Provide the [X, Y] coordinate of the cell's center where the given text is located.  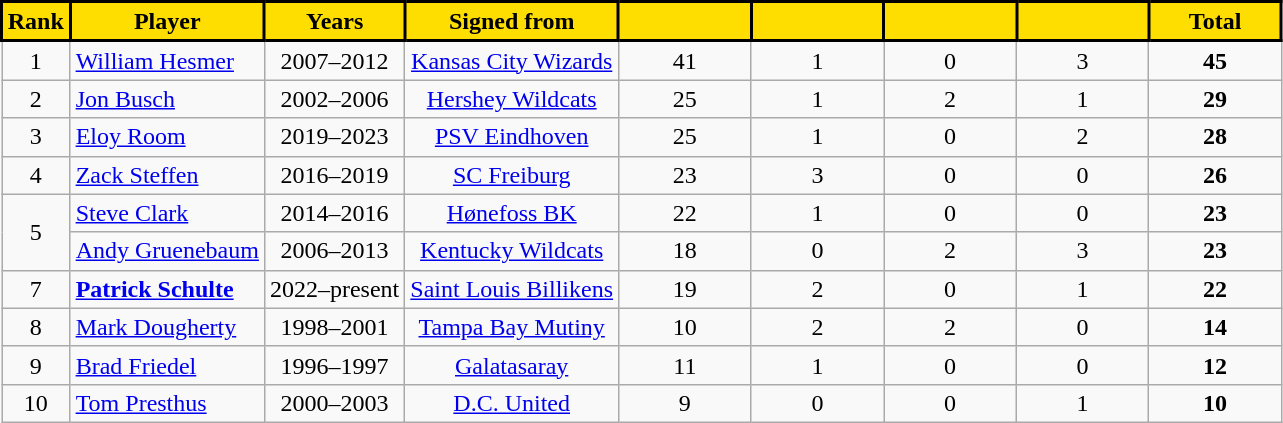
2007–2012 [334, 60]
5 [36, 232]
Jon Busch [167, 99]
Hershey Wildcats [512, 99]
45 [1216, 60]
Player [167, 22]
Kentucky Wildcats [512, 251]
Zack Steffen [167, 175]
2019–2023 [334, 137]
18 [686, 251]
Rank [36, 22]
4 [36, 175]
29 [1216, 99]
2014–2016 [334, 213]
Years [334, 22]
41 [686, 60]
Kansas City Wizards [512, 60]
Andy Gruenebaum [167, 251]
2016–2019 [334, 175]
Patrick Schulte [167, 289]
28 [1216, 137]
2022–present [334, 289]
Signed from [512, 22]
D.C. United [512, 403]
1998–2001 [334, 327]
26 [1216, 175]
1996–1997 [334, 365]
14 [1216, 327]
Galatasaray [512, 365]
Saint Louis Billikens [512, 289]
Tampa Bay Mutiny [512, 327]
Hønefoss BK [512, 213]
SC Freiburg [512, 175]
Total [1216, 22]
19 [686, 289]
Mark Dougherty [167, 327]
Brad Friedel [167, 365]
William Hesmer [167, 60]
11 [686, 365]
2006–2013 [334, 251]
2000–2003 [334, 403]
2002–2006 [334, 99]
7 [36, 289]
Eloy Room [167, 137]
8 [36, 327]
Tom Presthus [167, 403]
Steve Clark [167, 213]
PSV Eindhoven [512, 137]
12 [1216, 365]
